Search for the cell housing the specified text and yield its [X, Y] center coordinate. 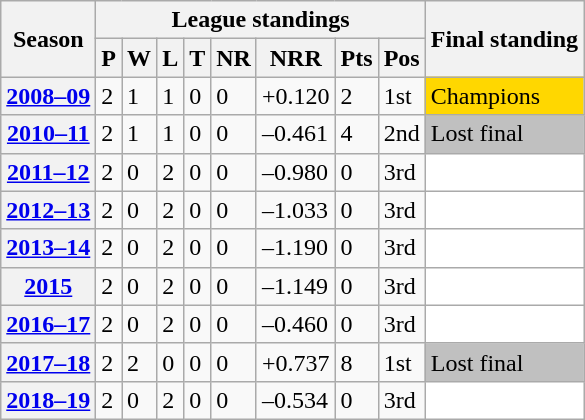
2nd [402, 134]
–0.534 [296, 400]
Final standing [504, 39]
–1.149 [296, 286]
–1.190 [296, 248]
–0.460 [296, 324]
2015 [48, 286]
2012–13 [48, 210]
W [140, 58]
4 [356, 134]
T [198, 58]
–0.461 [296, 134]
–1.033 [296, 210]
NR [234, 58]
Pts [356, 58]
P [109, 58]
–0.980 [296, 172]
Pos [402, 58]
Season [48, 39]
2018–19 [48, 400]
2017–18 [48, 362]
L [170, 58]
2008–09 [48, 96]
2013–14 [48, 248]
League standings [260, 20]
8 [356, 362]
Champions [504, 96]
+0.120 [296, 96]
2016–17 [48, 324]
+0.737 [296, 362]
NRR [296, 58]
2010–11 [48, 134]
2011–12 [48, 172]
